Return [X, Y] of the center of cell containing provided text 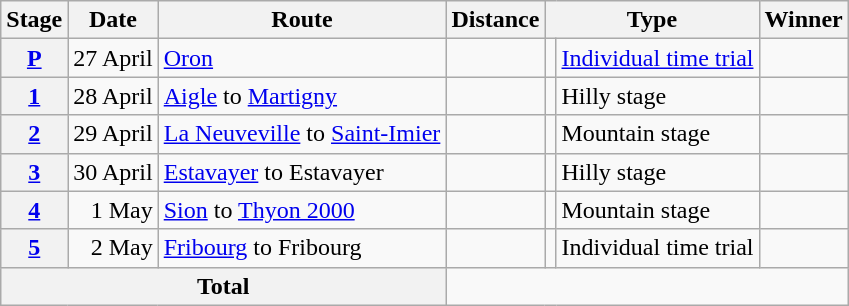
Total [224, 286]
Stage [34, 20]
Type [652, 20]
Fribourg to Fribourg [302, 248]
Estavayer to Estavayer [302, 172]
5 [34, 248]
1 [34, 96]
P [34, 58]
Winner [804, 20]
29 April [113, 134]
28 April [113, 96]
2 [34, 134]
Distance [496, 20]
La Neuveville to Saint-Imier [302, 134]
Oron [302, 58]
27 April [113, 58]
1 May [113, 210]
30 April [113, 172]
Aigle to Martigny [302, 96]
4 [34, 210]
2 May [113, 248]
Route [302, 20]
Sion to Thyon 2000 [302, 210]
Date [113, 20]
3 [34, 172]
